Return [x, y] of the center of cell containing provided text 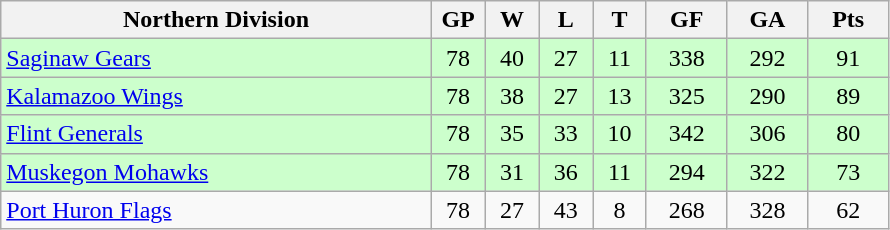
Pts [848, 20]
338 [686, 58]
10 [620, 134]
GA [768, 20]
306 [768, 134]
328 [768, 210]
294 [686, 172]
Port Huron Flags [216, 210]
80 [848, 134]
342 [686, 134]
13 [620, 96]
GF [686, 20]
31 [512, 172]
325 [686, 96]
292 [768, 58]
L [566, 20]
Muskegon Mohawks [216, 172]
35 [512, 134]
36 [566, 172]
43 [566, 210]
91 [848, 58]
Kalamazoo Wings [216, 96]
T [620, 20]
33 [566, 134]
38 [512, 96]
Saginaw Gears [216, 58]
8 [620, 210]
Northern Division [216, 20]
GP [458, 20]
290 [768, 96]
322 [768, 172]
40 [512, 58]
89 [848, 96]
62 [848, 210]
Flint Generals [216, 134]
73 [848, 172]
W [512, 20]
268 [686, 210]
